Return (X, Y) of the center of cell containing provided text 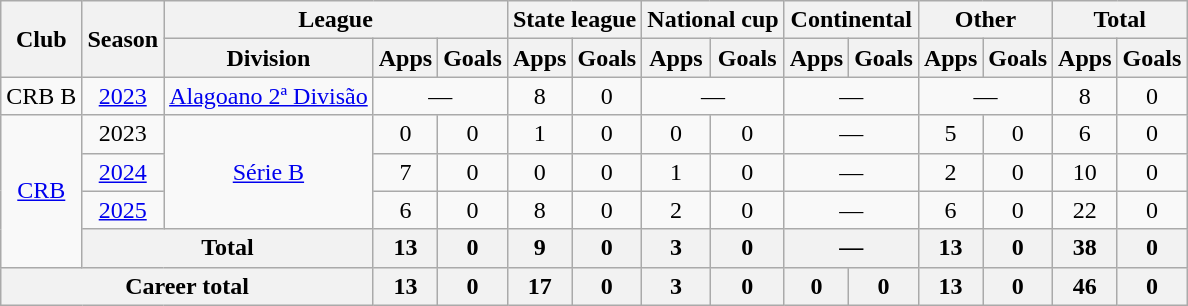
CRB (42, 191)
5 (950, 134)
2024 (123, 172)
Continental (851, 20)
22 (1085, 210)
Alagoano 2ª Divisão (269, 96)
State league (574, 20)
Division (269, 58)
17 (539, 286)
Career total (187, 286)
Season (123, 39)
Other (985, 20)
League (336, 20)
9 (539, 248)
2025 (123, 210)
10 (1085, 172)
7 (405, 172)
46 (1085, 286)
CRB B (42, 96)
National cup (713, 20)
38 (1085, 248)
Série B (269, 172)
Club (42, 39)
